For the text-containing cell, return its midpoint in [x, y] coordinate format. 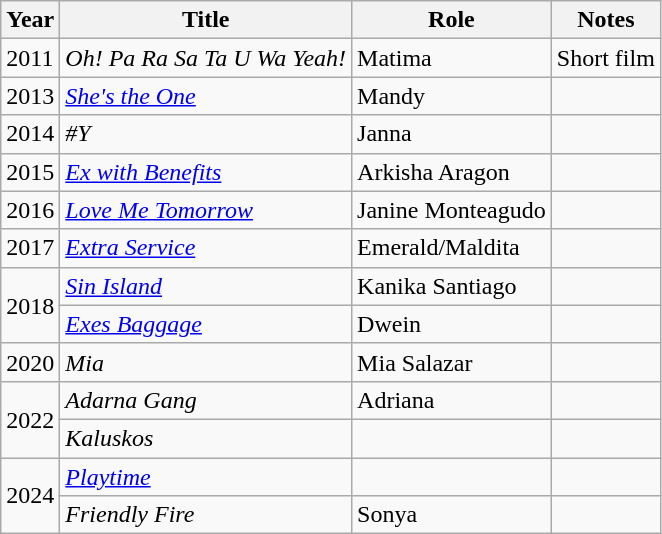
2022 [30, 419]
Oh! Pa Ra Sa Ta U Wa Yeah! [206, 58]
Short film [606, 58]
#Y [206, 134]
2017 [30, 248]
Ex with Benefits [206, 172]
Janine Monteagudo [452, 210]
Emerald/Maldita [452, 248]
Mia [206, 362]
Matima [452, 58]
Kanika Santiago [452, 286]
2020 [30, 362]
Playtime [206, 477]
Extra Service [206, 248]
Friendly Fire [206, 515]
Notes [606, 20]
2015 [30, 172]
2018 [30, 305]
Sonya [452, 515]
Role [452, 20]
Dwein [452, 324]
2013 [30, 96]
Adriana [452, 400]
Year [30, 20]
Sin Island [206, 286]
Exes Baggage [206, 324]
2024 [30, 496]
2011 [30, 58]
Kaluskos [206, 438]
Love Me Tomorrow [206, 210]
Mandy [452, 96]
Janna [452, 134]
2016 [30, 210]
Mia Salazar [452, 362]
2014 [30, 134]
Arkisha Aragon [452, 172]
Title [206, 20]
Adarna Gang [206, 400]
She's the One [206, 96]
